Locate the cell with the specified text and output its (x, y) center coordinate. 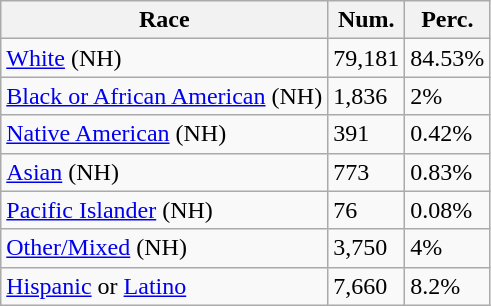
Hispanic or Latino (164, 286)
Asian (NH) (164, 172)
Perc. (448, 20)
Black or African American (NH) (164, 96)
84.53% (448, 58)
391 (366, 134)
76 (366, 210)
3,750 (366, 248)
2% (448, 96)
0.42% (448, 134)
0.83% (448, 172)
Num. (366, 20)
Native American (NH) (164, 134)
4% (448, 248)
Pacific Islander (NH) (164, 210)
1,836 (366, 96)
Race (164, 20)
8.2% (448, 286)
773 (366, 172)
White (NH) (164, 58)
79,181 (366, 58)
Other/Mixed (NH) (164, 248)
0.08% (448, 210)
7,660 (366, 286)
